Detect which cell encompasses the target text, then output its [X, Y] center coordinate. 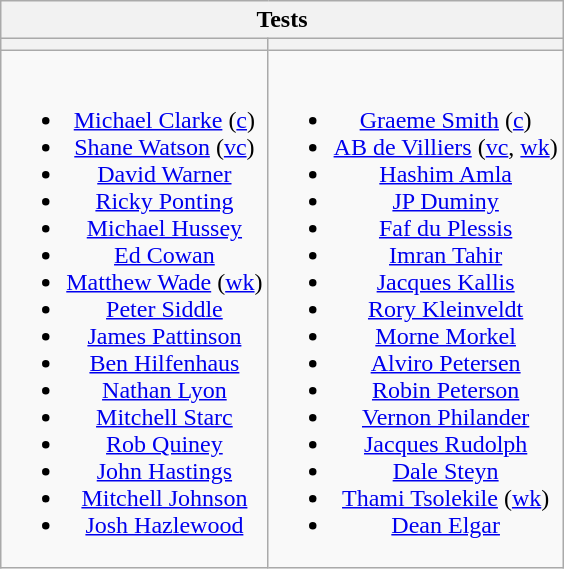
Tests [282, 20]
